For the text-containing cell, return its midpoint in [X, Y] coordinate format. 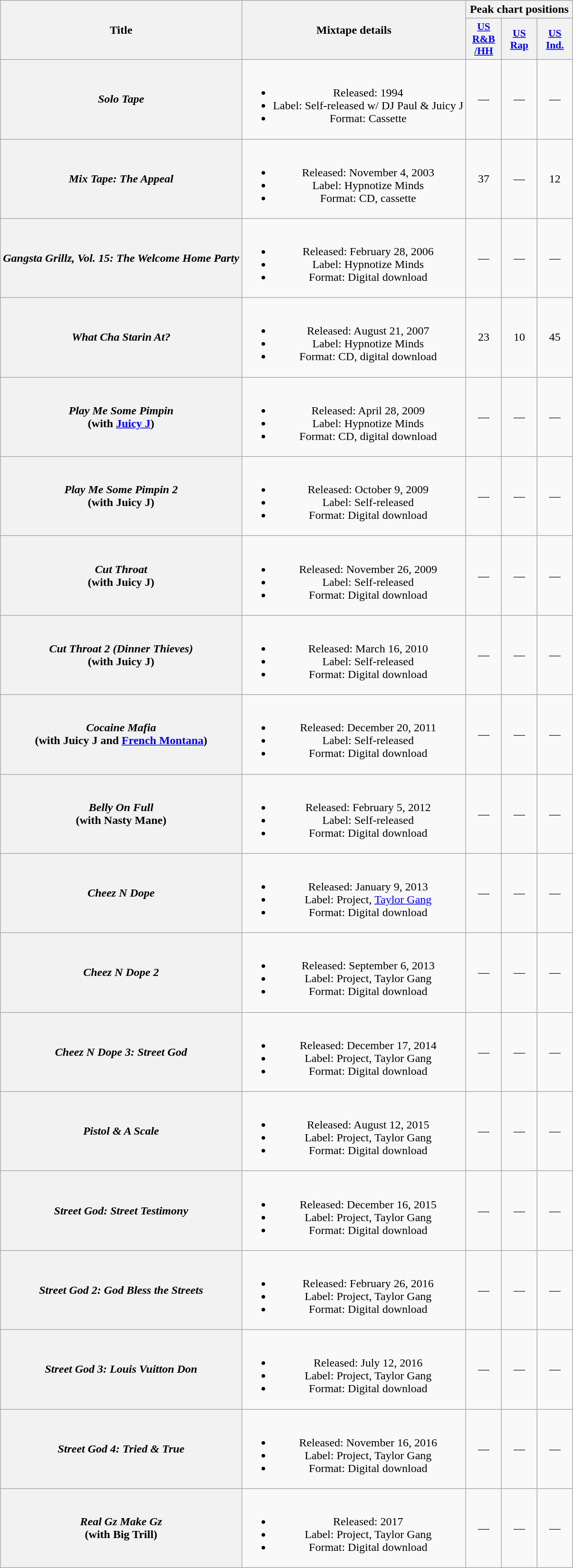
Cut Throat(with Juicy J) [121, 576]
Released: March 16, 2010Label: Self-releasedFormat: Digital download [354, 655]
10 [519, 337]
Released: November 26, 2009Label: Self-releasedFormat: Digital download [354, 576]
Solo Tape [121, 99]
USR&B/HH [484, 39]
Cut Throat 2 (Dinner Thieves)(with Juicy J) [121, 655]
Play Me Some Pimpin 2(with Juicy J) [121, 496]
Released: August 12, 2015Label: Project, Taylor GangFormat: Digital download [354, 1131]
Released: September 6, 2013Label: Project, Taylor GangFormat: Digital download [354, 972]
Released: October 9, 2009Label: Self-releasedFormat: Digital download [354, 496]
Gangsta Grillz, Vol. 15: The Welcome Home Party [121, 258]
Released: November 4, 2003Label: Hypnotize MindsFormat: CD, cassette [354, 179]
Mix Tape: The Appeal [121, 179]
Street God 3: Louis Vuitton Don [121, 1369]
Pistol & A Scale [121, 1131]
Cocaine Mafia(with Juicy J and French Montana) [121, 735]
Released: 1994Label: Self-released w/ DJ Paul & Juicy JFormat: Cassette [354, 99]
USInd. [555, 39]
Real Gz Make Gz(with Big Trill) [121, 1528]
Street God 2: God Bless the Streets [121, 1290]
Cheez N Dope [121, 893]
Peak chart positions [520, 10]
Released: December 16, 2015Label: Project, Taylor GangFormat: Digital download [354, 1211]
Released: December 20, 2011Label: Self-releasedFormat: Digital download [354, 735]
Released: February 28, 2006Label: Hypnotize MindsFormat: Digital download [354, 258]
23 [484, 337]
Cheez N Dope 3: Street God [121, 1052]
USRap [519, 39]
Street God 4: Tried & True [121, 1449]
Street God: Street Testimony [121, 1211]
12 [555, 179]
Released: January 9, 2013Label: Project, Taylor GangFormat: Digital download [354, 893]
Released: August 21, 2007Label: Hypnotize MindsFormat: CD, digital download [354, 337]
Released: April 28, 2009Label: Hypnotize MindsFormat: CD, digital download [354, 417]
37 [484, 179]
Released: February 5, 2012Label: Self-releasedFormat: Digital download [354, 813]
Cheez N Dope 2 [121, 972]
Mixtape details [354, 30]
Released: July 12, 2016Label: Project, Taylor GangFormat: Digital download [354, 1369]
Released: February 26, 2016Label: Project, Taylor GangFormat: Digital download [354, 1290]
45 [555, 337]
Title [121, 30]
Released: 2017Label: Project, Taylor GangFormat: Digital download [354, 1528]
What Cha Starin At? [121, 337]
Released: December 17, 2014Label: Project, Taylor GangFormat: Digital download [354, 1052]
Play Me Some Pimpin(with Juicy J) [121, 417]
Belly On Full(with Nasty Mane) [121, 813]
Released: November 16, 2016Label: Project, Taylor GangFormat: Digital download [354, 1449]
